For the text-containing cell, return its midpoint in [x, y] coordinate format. 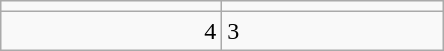
3 [332, 31]
4 [112, 31]
